Scan for the cell matching the given text and deliver its [x, y] coordinate at center. 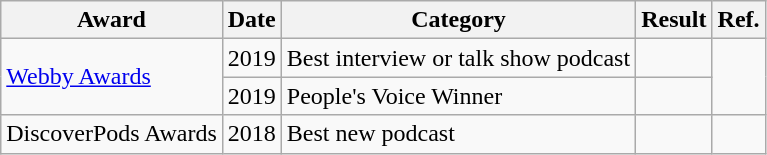
Webby Awards [112, 77]
Ref. [738, 20]
Category [458, 20]
2018 [252, 134]
Award [112, 20]
Result [674, 20]
Best new podcast [458, 134]
DiscoverPods Awards [112, 134]
Best interview or talk show podcast [458, 58]
Date [252, 20]
People's Voice Winner [458, 96]
